Detect which cell encompasses the target text, then output its (X, Y) center coordinate. 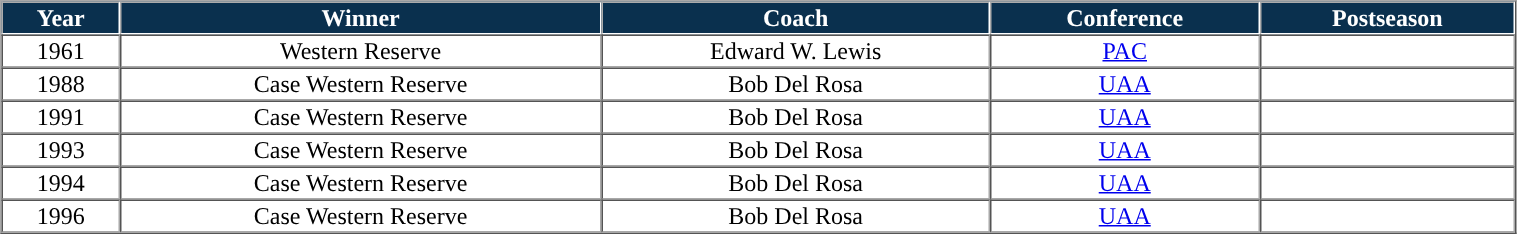
1994 (61, 182)
PAC (1124, 50)
Western Reserve (360, 50)
Coach (796, 18)
1988 (61, 84)
Conference (1124, 18)
1993 (61, 150)
1996 (61, 216)
Winner (360, 18)
Edward W. Lewis (796, 50)
Year (61, 18)
1961 (61, 50)
1991 (61, 116)
Postseason (1387, 18)
